Locate the cell with the specified text and output its [X, Y] center coordinate. 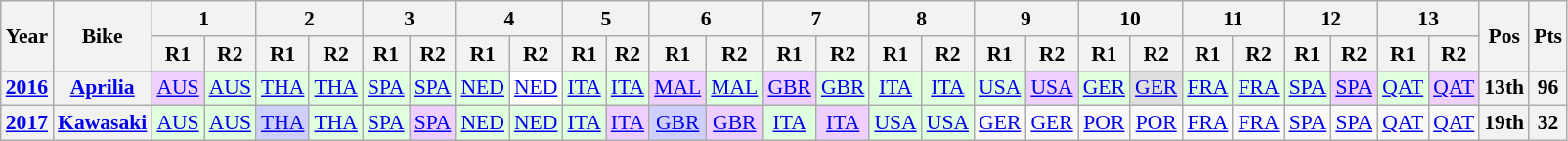
13 [1428, 19]
13th [1503, 88]
4 [508, 19]
32 [1548, 123]
12 [1331, 19]
Kawasaki [102, 123]
7 [815, 19]
5 [606, 19]
3 [409, 19]
2017 [27, 123]
2016 [27, 88]
Pts [1548, 35]
Year [27, 35]
1 [203, 19]
8 [921, 19]
6 [706, 19]
2 [309, 19]
11 [1233, 19]
96 [1548, 88]
Pos [1503, 35]
Aprilia [102, 88]
10 [1130, 19]
19th [1503, 123]
Bike [102, 35]
9 [1026, 19]
